Find where the given text appears and provide that cell's center as (X, Y) coordinate. 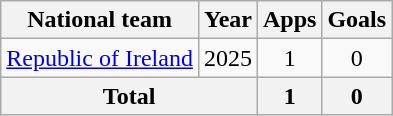
Apps (289, 20)
Year (228, 20)
National team (100, 20)
Total (130, 96)
Goals (357, 20)
2025 (228, 58)
Republic of Ireland (100, 58)
